Locate the cell with the specified text and output its (x, y) center coordinate. 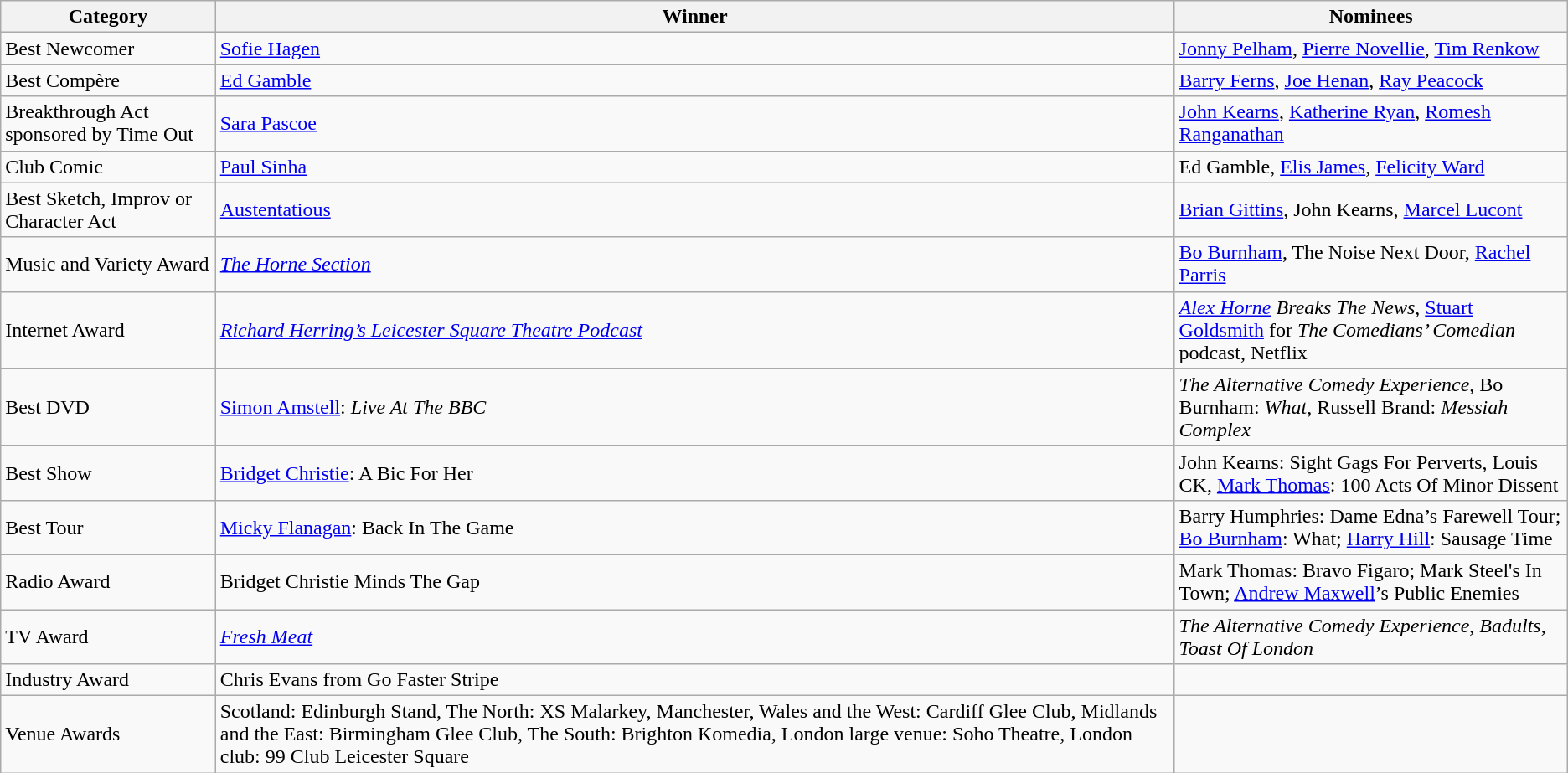
Micky Flanagan: Back In The Game (695, 528)
Best Compère (108, 80)
Alex Horne Breaks The News, Stuart Goldsmith for The Comedians’ Comedian podcast, Netflix (1370, 330)
Club Comic (108, 167)
Winner (695, 17)
Venue Awards (108, 734)
Best Sketch, Improv or Character Act (108, 209)
Best Newcomer (108, 49)
Simon Amstell: Live At The BBC (695, 407)
Sofie Hagen (695, 49)
Barry Ferns, Joe Henan, Ray Peacock (1370, 80)
Category (108, 17)
TV Award (108, 636)
Bridget Christie Minds The Gap (695, 581)
Richard Herring’s Leicester Square Theatre Podcast (695, 330)
The Horne Section (695, 265)
The Alternative Comedy Experience, Badults, Toast Of London (1370, 636)
Best DVD (108, 407)
Nominees (1370, 17)
Internet Award (108, 330)
Brian Gittins, John Kearns, Marcel Lucont (1370, 209)
Best Tour (108, 528)
Ed Gamble (695, 80)
Barry Humphries: Dame Edna’s Farewell Tour; Bo Burnham: What; Harry Hill: Sausage Time (1370, 528)
Breakthrough Act sponsored by Time Out (108, 124)
Radio Award (108, 581)
Best Show (108, 472)
Fresh Meat (695, 636)
Bridget Christie: A Bic For Her (695, 472)
Ed Gamble, Elis James, Felicity Ward (1370, 167)
The Alternative Comedy Experience, Bo Burnham: What, Russell Brand: Messiah Complex (1370, 407)
Chris Evans from Go Faster Stripe (695, 680)
John Kearns: Sight Gags For Perverts, Louis CK, Mark Thomas: 100 Acts Of Minor Dissent (1370, 472)
Bo Burnham, The Noise Next Door, Rachel Parris (1370, 265)
Mark Thomas: Bravo Figaro; Mark Steel's In Town; Andrew Maxwell’s Public Enemies (1370, 581)
John Kearns, Katherine Ryan, Romesh Ranganathan (1370, 124)
Sara Pascoe (695, 124)
Paul Sinha (695, 167)
Music and Variety Award (108, 265)
Austentatious (695, 209)
Jonny Pelham, Pierre Novellie, Tim Renkow (1370, 49)
Industry Award (108, 680)
